Return the [X, Y] coordinate for the center point of the cell that contains the specified text.  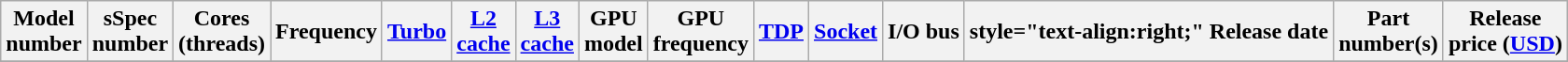
L2cache [483, 32]
Frequency [327, 32]
GPUfrequency [700, 32]
Partnumber(s) [1389, 32]
sSpecnumber [130, 32]
Cores(threads) [222, 32]
TDP [780, 32]
GPUmodel [613, 32]
Socket [846, 32]
Releaseprice (USD) [1505, 32]
L3cache [547, 32]
style="text-align:right;" Release date [1148, 32]
Modelnumber [44, 32]
I/O bus [924, 32]
Turbo [416, 32]
